Return the [X, Y] coordinate for the center point of the cell that contains the specified text.  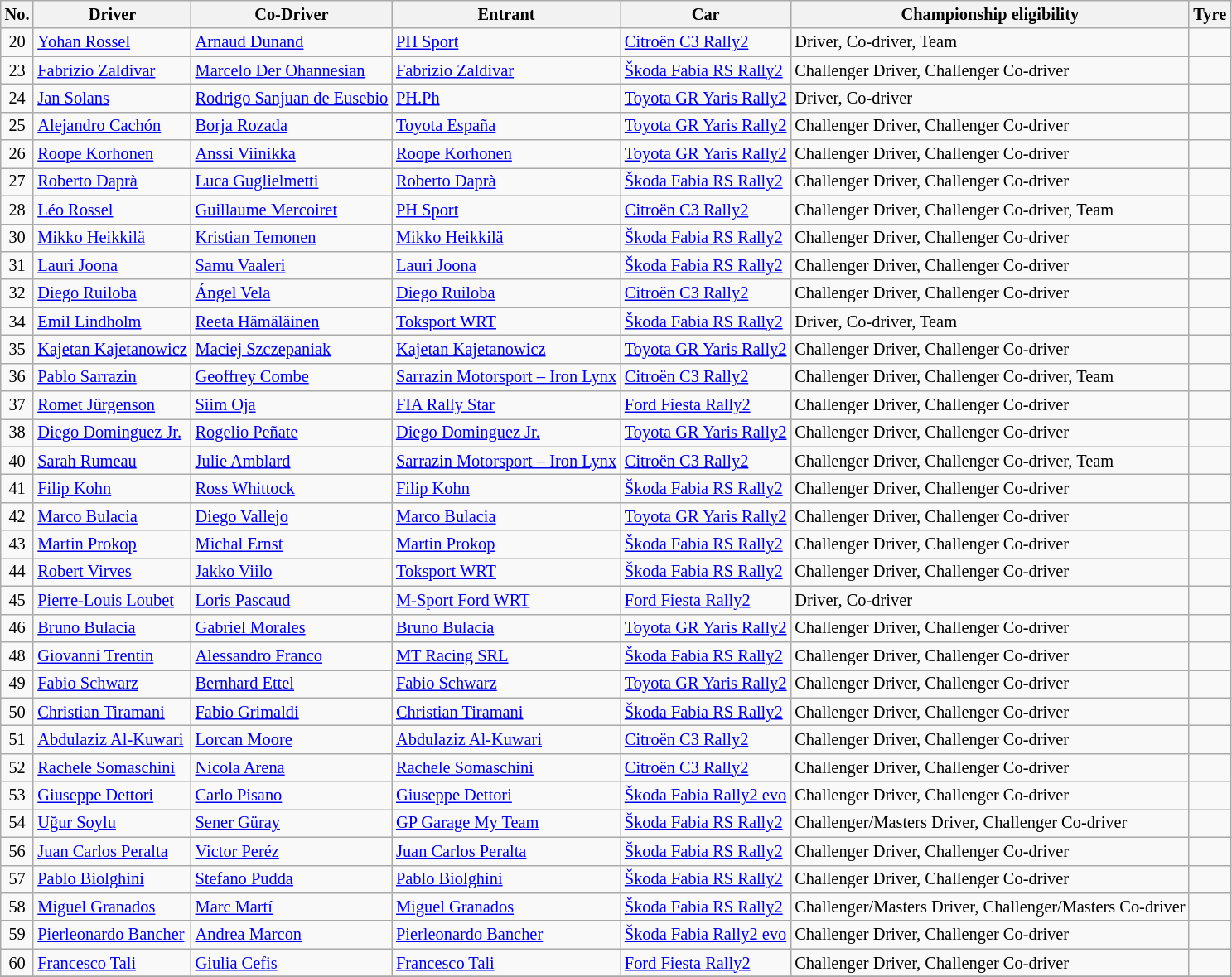
54 [17, 823]
Championship eligibility [989, 14]
Car [706, 14]
Ross Whittock [292, 488]
Michal Ernst [292, 544]
Luca Guglielmetti [292, 181]
Bernhard Ettel [292, 684]
27 [17, 181]
Pablo Sarrazin [112, 377]
40 [17, 461]
38 [17, 433]
Alejandro Cachón [112, 126]
MT Racing SRL [506, 655]
46 [17, 628]
36 [17, 377]
41 [17, 488]
Geoffrey Combe [292, 377]
Yohan Rossel [112, 42]
43 [17, 544]
Marcelo Der Ohannesian [292, 70]
PH.Ph [506, 98]
Léo Rossel [112, 210]
60 [17, 963]
30 [17, 238]
42 [17, 516]
GP Garage My Team [506, 823]
Rogelio Peñate [292, 433]
Nicola Arena [292, 767]
Carlo Pisano [292, 796]
Giulia Cefis [292, 963]
Challenger/Masters Driver, Challenger Co-driver [989, 823]
50 [17, 712]
Emil Lindholm [112, 322]
28 [17, 210]
51 [17, 739]
Tyre [1210, 14]
Maciej Szczepaniak [292, 349]
Toyota España [506, 126]
Ángel Vela [292, 293]
Fabio Grimaldi [292, 712]
Anssi Viinikka [292, 154]
Alessandro Franco [292, 655]
52 [17, 767]
32 [17, 293]
Romet Jürgenson [112, 405]
44 [17, 572]
23 [17, 70]
26 [17, 154]
57 [17, 879]
Entrant [506, 14]
Giovanni Trentin [112, 655]
58 [17, 907]
Loris Pascaud [292, 600]
34 [17, 322]
Victor Peréz [292, 851]
Gabriel Morales [292, 628]
Arnaud Dunand [292, 42]
FIA Rally Star [506, 405]
59 [17, 935]
Robert Virves [112, 572]
Samu Vaaleri [292, 265]
48 [17, 655]
Uğur Soylu [112, 823]
25 [17, 126]
Diego Vallejo [292, 516]
Challenger/Masters Driver, Challenger/Masters Co-driver [989, 907]
Rodrigo Sanjuan de Eusebio [292, 98]
Sarah Rumeau [112, 461]
37 [17, 405]
53 [17, 796]
45 [17, 600]
Borja Rozada [292, 126]
Kristian Temonen [292, 238]
24 [17, 98]
20 [17, 42]
No. [17, 14]
Stefano Pudda [292, 879]
35 [17, 349]
Pierre-Louis Loubet [112, 600]
M-Sport Ford WRT [506, 600]
49 [17, 684]
Driver [112, 14]
Andrea Marcon [292, 935]
Jan Solans [112, 98]
Reeta Hämäläinen [292, 322]
31 [17, 265]
Julie Amblard [292, 461]
Co-Driver [292, 14]
Jakko Viilo [292, 572]
56 [17, 851]
Guillaume Mercoiret [292, 210]
Siim Oja [292, 405]
Lorcan Moore [292, 739]
Sener Güray [292, 823]
Marc Martí [292, 907]
